Detect which cell encompasses the target text, then output its [X, Y] center coordinate. 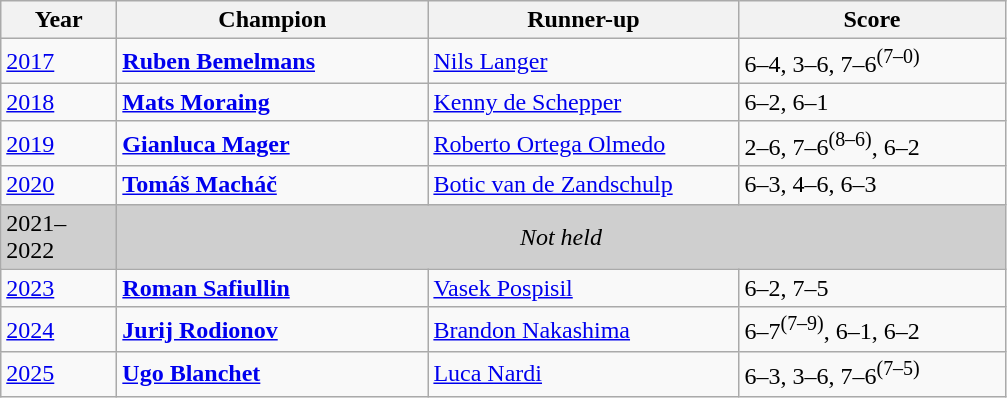
2023 [59, 288]
2021–2022 [59, 236]
Roman Safiullin [272, 288]
2018 [59, 102]
Year [59, 20]
Jurij Rodionov [272, 330]
2019 [59, 144]
Ugo Blanchet [272, 374]
Nils Langer [584, 62]
6–3, 4–6, 6–3 [872, 185]
Score [872, 20]
Champion [272, 20]
6–2, 6–1 [872, 102]
Vasek Pospisil [584, 288]
2025 [59, 374]
Not held [561, 236]
Ruben Bemelmans [272, 62]
Tomáš Macháč [272, 185]
2020 [59, 185]
6–3, 3–6, 7–6(7–5) [872, 374]
2017 [59, 62]
Luca Nardi [584, 374]
Gianluca Mager [272, 144]
Roberto Ortega Olmedo [584, 144]
2–6, 7–6(8–6), 6–2 [872, 144]
Kenny de Schepper [584, 102]
2024 [59, 330]
Brandon Nakashima [584, 330]
6–4, 3–6, 7–6(7–0) [872, 62]
6–2, 7–5 [872, 288]
Botic van de Zandschulp [584, 185]
Runner-up [584, 20]
Mats Moraing [272, 102]
6–7(7–9), 6–1, 6–2 [872, 330]
